Pinpoint the cell where the given text exists, returning its (x, y) midpoint coordinate. 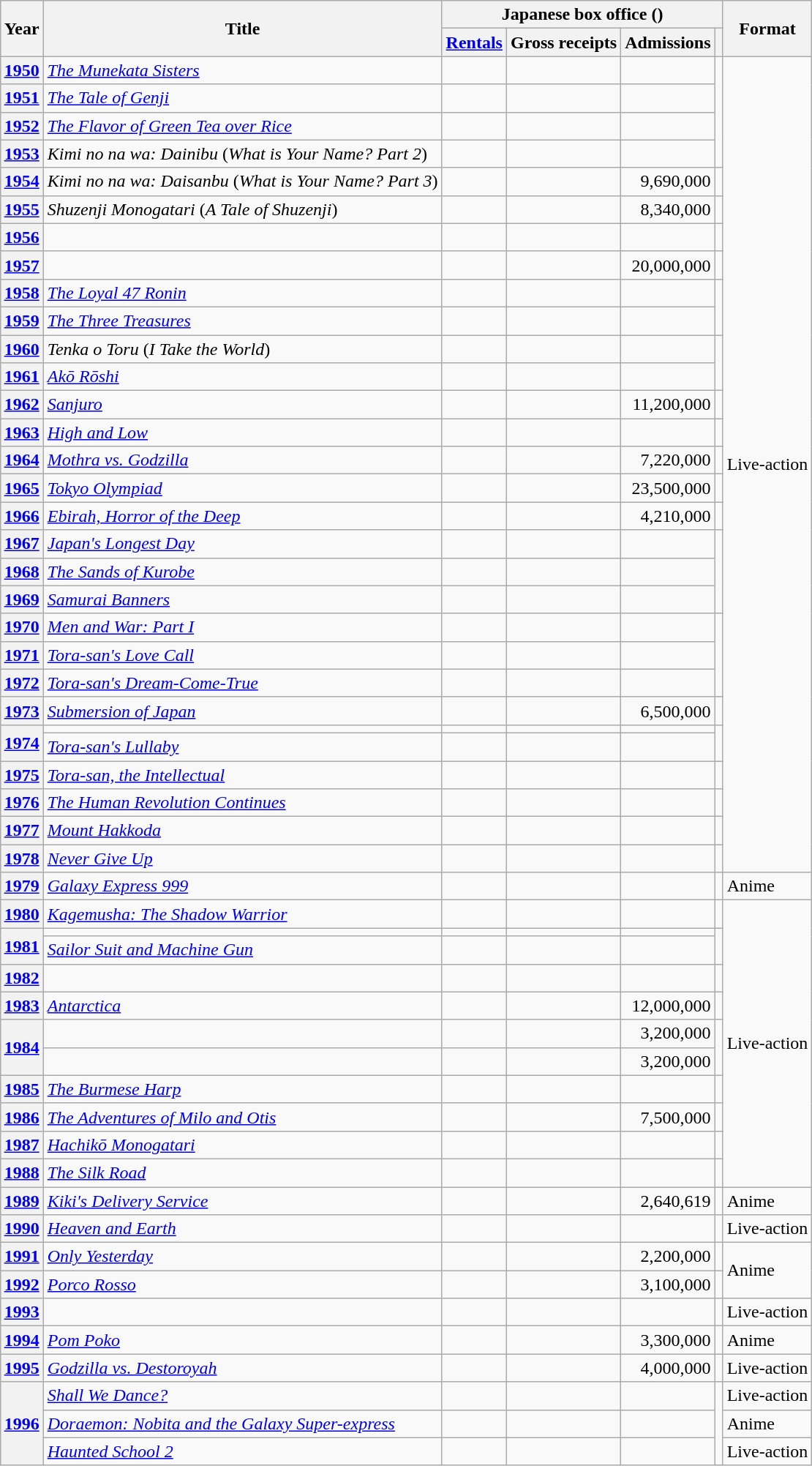
1981 (22, 946)
1993 (22, 1312)
1965 (22, 488)
9,690,000 (668, 182)
Sanjuro (243, 405)
Pom Poko (243, 1340)
Shuzenji Monogatari (A Tale of Shuzenji) (243, 209)
The Silk Road (243, 1173)
1984 (22, 1047)
The Adventures of Milo and Otis (243, 1117)
1978 (22, 859)
Porco Rosso (243, 1284)
Kagemusha: The Shadow Warrior (243, 914)
Samurai Banners (243, 599)
1962 (22, 405)
1975 (22, 775)
1969 (22, 599)
1967 (22, 544)
High and Low (243, 433)
1955 (22, 209)
Tokyo Olympiad (243, 488)
Year (22, 29)
1959 (22, 321)
7,220,000 (668, 460)
1964 (22, 460)
1986 (22, 1117)
8,340,000 (668, 209)
The Tale of Genji (243, 98)
Title (243, 29)
1973 (22, 711)
3,300,000 (668, 1340)
Hachikō Monogatari (243, 1145)
Rentals (474, 42)
Godzilla vs. Destoroyah (243, 1368)
1970 (22, 627)
Gross receipts (563, 42)
Admissions (668, 42)
Japan's Longest Day (243, 544)
Tora-san's Love Call (243, 655)
Akō Rōshi (243, 377)
Kimi no na wa: Dainibu (What is Your Name? Part 2) (243, 154)
1976 (22, 803)
1985 (22, 1089)
1950 (22, 70)
1958 (22, 293)
1983 (22, 1006)
1960 (22, 349)
1990 (22, 1229)
Heaven and Earth (243, 1229)
Never Give Up (243, 859)
1979 (22, 886)
Mount Hakkoda (243, 831)
11,200,000 (668, 405)
The Loyal 47 Ronin (243, 293)
20,000,000 (668, 265)
Galaxy Express 999 (243, 886)
Only Yesterday (243, 1257)
1989 (22, 1201)
Format (767, 29)
1954 (22, 182)
4,210,000 (668, 516)
Ebirah, Horror of the Deep (243, 516)
Men and War: Part I (243, 627)
1961 (22, 377)
1987 (22, 1145)
1968 (22, 572)
Mothra vs. Godzilla (243, 460)
7,500,000 (668, 1117)
2,640,619 (668, 1201)
Kimi no na wa: Daisanbu (What is Your Name? Part 3) (243, 182)
12,000,000 (668, 1006)
Tora-san, the Intellectual (243, 775)
2,200,000 (668, 1257)
1991 (22, 1257)
1966 (22, 516)
1977 (22, 831)
1988 (22, 1173)
The Human Revolution Continues (243, 803)
The Sands of Kurobe (243, 572)
1995 (22, 1368)
4,000,000 (668, 1368)
Antarctica (243, 1006)
1996 (22, 1424)
1956 (22, 237)
1992 (22, 1284)
6,500,000 (668, 711)
Tenka o Toru (I Take the World) (243, 349)
Kiki's Delivery Service (243, 1201)
23,500,000 (668, 488)
1971 (22, 655)
3,100,000 (668, 1284)
1974 (22, 742)
Tora-san's Lullaby (243, 747)
Sailor Suit and Machine Gun (243, 950)
1980 (22, 914)
1951 (22, 98)
1972 (22, 683)
The Burmese Harp (243, 1089)
Submersion of Japan (243, 711)
The Flavor of Green Tea over Rice (243, 126)
1952 (22, 126)
Shall We Dance? (243, 1396)
The Three Treasures (243, 321)
Tora-san's Dream-Come-True (243, 683)
1963 (22, 433)
Haunted School 2 (243, 1451)
1982 (22, 978)
Japanese box office () (582, 15)
Doraemon: Nobita and the Galaxy Super-express (243, 1424)
The Munekata Sisters (243, 70)
1953 (22, 154)
1994 (22, 1340)
1957 (22, 265)
